From the cell containing the given text, extract its center point as [x, y] coordinate. 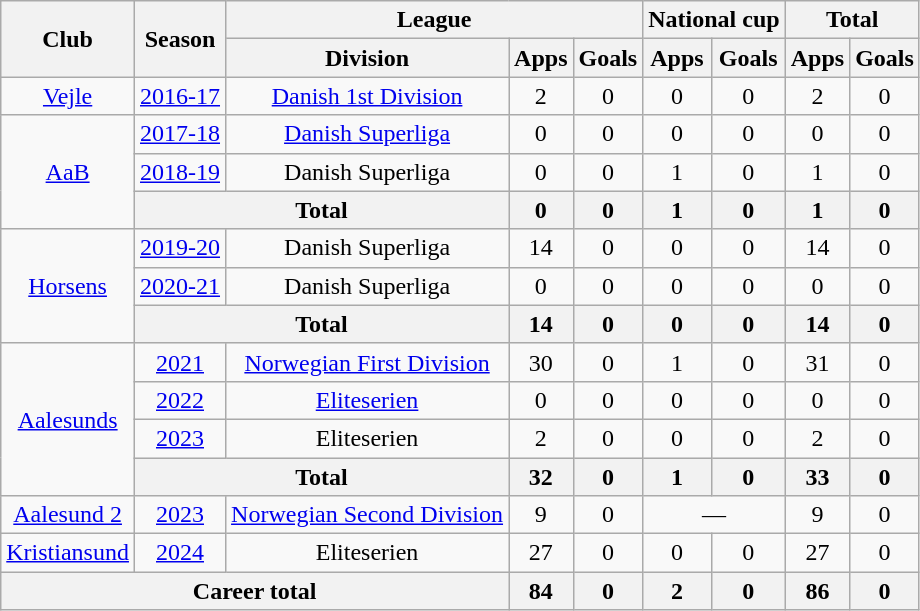
Norwegian Second Division [368, 515]
Aalesunds [68, 419]
League [434, 20]
Division [368, 58]
2016-17 [180, 96]
Season [180, 39]
Horsens [68, 286]
Vejle [68, 96]
84 [541, 591]
2020-21 [180, 286]
2019-20 [180, 248]
Aalesund 2 [68, 515]
33 [817, 477]
Kristiansund [68, 553]
Club [68, 39]
2017-18 [180, 134]
Norwegian First Division [368, 362]
Career total [255, 591]
32 [541, 477]
National cup [714, 20]
2024 [180, 553]
2018-19 [180, 172]
Danish 1st Division [368, 96]
30 [541, 362]
2021 [180, 362]
— [714, 515]
31 [817, 362]
2022 [180, 400]
86 [817, 591]
AaB [68, 172]
